Locate the cell with the specified text and output its [X, Y] center coordinate. 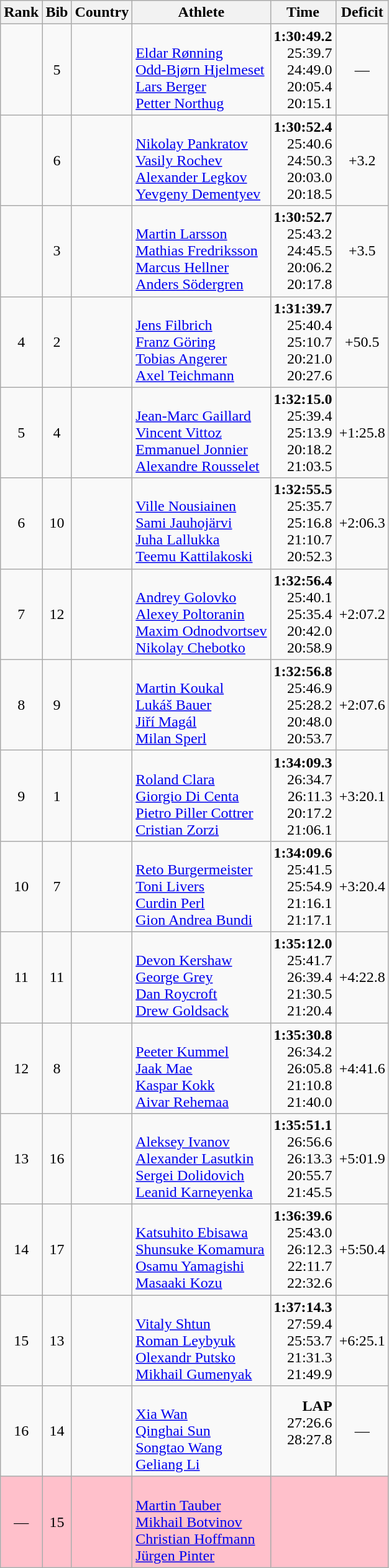
Jean-Marc GaillardVincent VittozEmmanuel JonnierAlexandre Rousselet [201, 433]
1:35:12.0 25:41.726:39.421:30.521:20.4 [303, 977]
+2:07.2 [362, 614]
Deficit [362, 12]
Katsuhito EbisawaShunsuke KomamuraOsamu YamagishiMasaaki Kozu [201, 1250]
Rank [21, 12]
Peeter KummelJaak MaeKaspar KokkAivar Rehemaa [201, 1068]
17 [57, 1250]
1:34:09.625:41.525:54.921:16.121:17.1 [303, 886]
1:35:30.826:34.226:05.821:10.821:40.0 [303, 1068]
1:32:56.425:40.1 25:35.420:42.020:58.9 [303, 614]
Eldar RønningOdd-Bjørn HjelmesetLars BergerPetter Northug [201, 70]
+5:50.4 [362, 1250]
2 [57, 342]
Roland ClaraGiorgio Di CentaPietro Piller CottrerCristian Zorzi [201, 795]
Martin LarssonMathias FredrikssonMarcus HellnerAnders Södergren [201, 251]
Jens FilbrichFranz GöringTobias AngererAxel Teichmann [201, 342]
Athlete [201, 12]
Time [303, 12]
1:30:52.725:43.224:45.520:06.220:17.8 [303, 251]
+5:01.9 [362, 1159]
Andrey GolovkoAlexey PoltoraninMaxim OdnodvortsevNikolay Chebotko [201, 614]
Reto Burgermeister Toni LiversCurdin PerlGion Andrea Bundi [201, 886]
+6:25.1 [362, 1341]
Vitaly ShtunRoman LeybyukOlexandr PutskoMikhail Gumenyak [201, 1341]
1:30:49.225:39.724:49.020:05.420:15.1 [303, 70]
+3:20.4 [362, 886]
1:31:39.725:40.425:10.720:21.020:27.6 [303, 342]
Country [102, 12]
Ville NousiainenSami JauhojärviJuha LallukkaTeemu Kattilakoski [201, 523]
+3:20.1 [362, 795]
+50.5 [362, 342]
1:30:52.425:40.624:50.320:03.0 20:18.5 [303, 160]
Xia WanQinghai SunSongtao WangGeliang Li [201, 1431]
LAP27:26.628:27.8 [303, 1431]
1 [57, 795]
+2:07.6 [362, 705]
+4:22.8 [362, 977]
+3.5 [362, 251]
+1:25.8 [362, 433]
3 [57, 251]
1:35:51.126:56.626:13.320:55.721:45.5 [303, 1159]
1:36:39.625:43.026:12.322:11.722:32.6 [303, 1250]
1:32:56.825:46.925:28.220:48.020:53.7 [303, 705]
1:32:55.525:35.725:16.821:10.720:52.3 [303, 523]
Bib [57, 12]
1:32:15.025:39.425:13.920:18.221:03.5 [303, 433]
Aleksey IvanovAlexander LasutkinSergei DolidovichLeanid Karneyenka [201, 1159]
+2:06.3 [362, 523]
1:34:09.326:34.726:11.320:17.221:06.1 [303, 795]
Nikolay PankratovVasily RochevAlexander LegkovYevgeny Dementyev [201, 160]
1:37:14.327:59.425:53.721:31.321:49.9 [303, 1341]
Martin KoukalLukáš BauerJiří MagálMilan Sperl [201, 705]
Devon KershawGeorge GreyDan RoycroftDrew Goldsack [201, 977]
+4:41.6 [362, 1068]
Martin TauberMikhail BotvinovChristian HoffmannJürgen Pinter [201, 1522]
+3.2 [362, 160]
